Locate the cell with the specified text and output its [x, y] center coordinate. 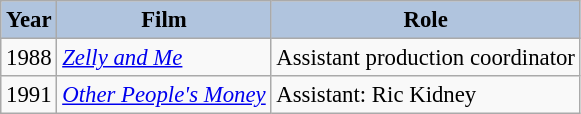
Role [426, 20]
Assistant: Ric Kidney [426, 95]
Zelly and Me [164, 58]
Year [29, 20]
Film [164, 20]
Other People's Money [164, 95]
1988 [29, 58]
1991 [29, 95]
Assistant production coordinator [426, 58]
